Scan for the cell matching the given text and deliver its (x, y) coordinate at center. 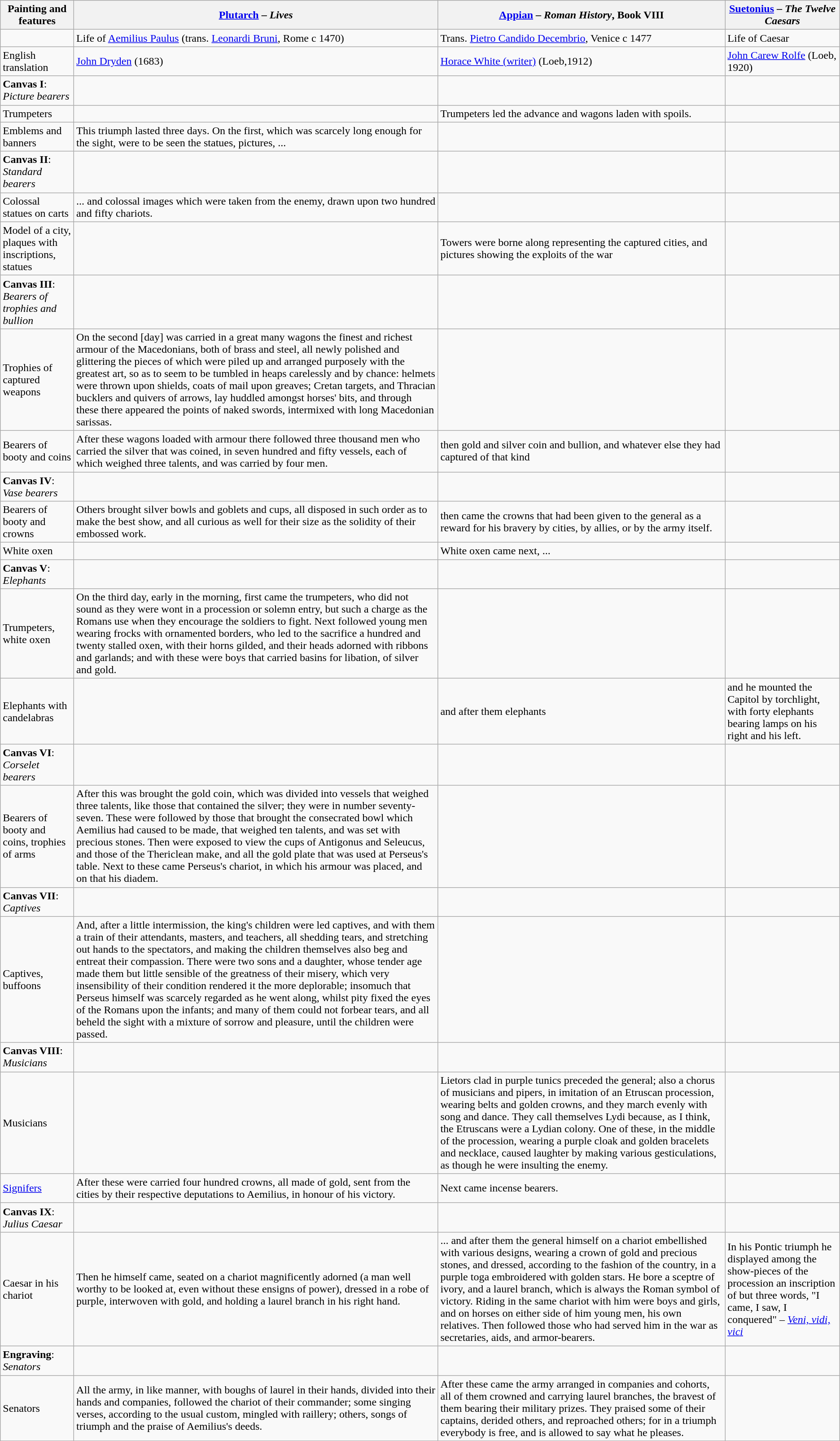
Next came incense bearers. (582, 1188)
and after them elephants (582, 711)
Suetonius – The Twelve Caesars (783, 15)
Trumpeters led the advance and wagons laden with spoils. (582, 114)
Plutarch – Lives (256, 15)
Towers were borne along representing the captured cities, and pictures showing the exploits of the war (582, 249)
Canvas IV: Vase bearers (37, 486)
Canvas IX: Julius Caesar (37, 1217)
John Carew Rolfe (Loeb, 1920) (783, 61)
Canvas VIII: Musicians (37, 1057)
Trumpeters (37, 114)
Canvas I: Picture bearers (37, 91)
Bearers of booty and crowns (37, 522)
Appian – Roman History, Book VIII (582, 15)
Senators (37, 1408)
Musicians (37, 1123)
Captives, buffoons (37, 979)
then came the crowns that had been given to the general as a reward for his bravery by cities, by allies, or by the army itself. (582, 522)
and he mounted the Capitol by torchlight, with forty elephants bearing lamps on his right and his left. (783, 711)
Emblems and banners (37, 136)
... and colossal images which were taken from the enemy, drawn upon two hundred and fifty chariots. (256, 207)
Caesar in his chariot (37, 1289)
Signifers (37, 1188)
Trumpeters, white oxen (37, 634)
Life of Aemilius Paulus (trans. Leonardi Bruni, Rome c 1470) (256, 38)
Painting and features (37, 15)
Canvas II: Standard bearers (37, 172)
Canvas VI: Corselet bearers (37, 765)
This triumph lasted three days. On the first, which was scarcely long enough for the sight, were to be seen the statues, pictures, ... (256, 136)
Colossal statues on carts (37, 207)
Canvas V: Elephants (37, 574)
Engraving: Senators (37, 1361)
Model of a city, plaques with inscriptions, statues (37, 249)
White oxen (37, 551)
Elephants with candelabras (37, 711)
Bearers of booty and coins (37, 451)
Trophies of captured weapons (37, 380)
Life of Caesar (783, 38)
Canvas VII: Captives (37, 902)
then gold and silver coin and bullion, and whatever else they had captured of that kind (582, 451)
Horace White (writer) (Loeb,1912) (582, 61)
Bearers of booty and coins, trophies of arms (37, 837)
White oxen came next, ... (582, 551)
Trans. Pietro Candido Decembrio, Venice c 1477 (582, 38)
English translation (37, 61)
John Dryden (1683) (256, 61)
Canvas III: Bearers of trophies and bullion (37, 302)
